Scan for the cell matching the given text and deliver its (X, Y) coordinate at center. 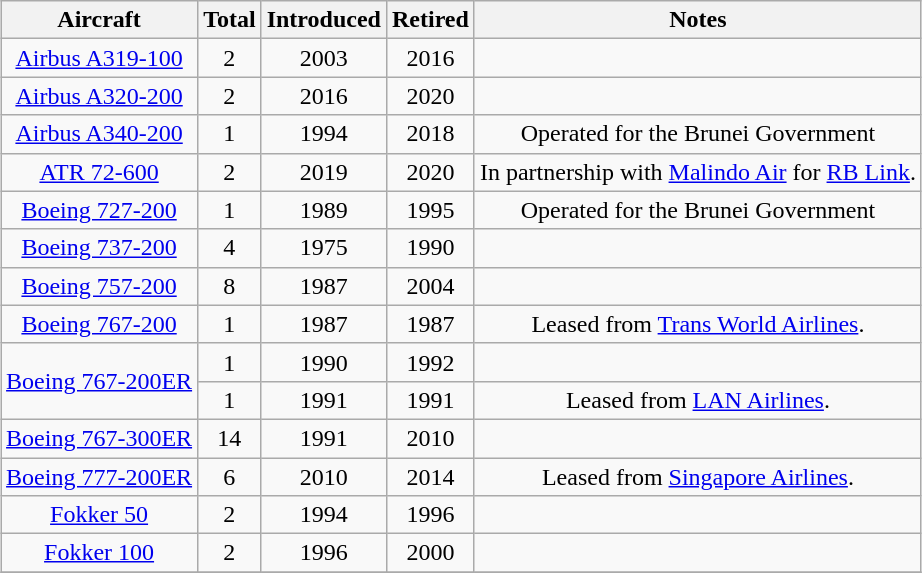
Retired (430, 20)
6 (230, 477)
8 (230, 286)
2003 (324, 58)
2000 (430, 553)
Fokker 100 (100, 553)
1995 (430, 210)
Leased from LAN Airlines. (698, 400)
Leased from Singapore Airlines. (698, 477)
Boeing 767-300ER (100, 438)
Aircraft (100, 20)
2014 (430, 477)
Boeing 767-200 (100, 324)
2004 (430, 286)
Total (230, 20)
2018 (430, 134)
Boeing 757-200 (100, 286)
ATR 72-600 (100, 172)
Introduced (324, 20)
Fokker 50 (100, 515)
1975 (324, 248)
In partnership with Malindo Air for RB Link. (698, 172)
4 (230, 248)
Leased from Trans World Airlines. (698, 324)
Boeing 727-200 (100, 210)
2019 (324, 172)
Boeing 737-200 (100, 248)
Boeing 767-200ER (100, 381)
1992 (430, 362)
Airbus A320-200 (100, 96)
Notes (698, 20)
14 (230, 438)
Airbus A319-100 (100, 58)
Airbus A340-200 (100, 134)
Boeing 777-200ER (100, 477)
1989 (324, 210)
